Capture the cell that displays the provided text and extract its (X, Y) central coordinate. 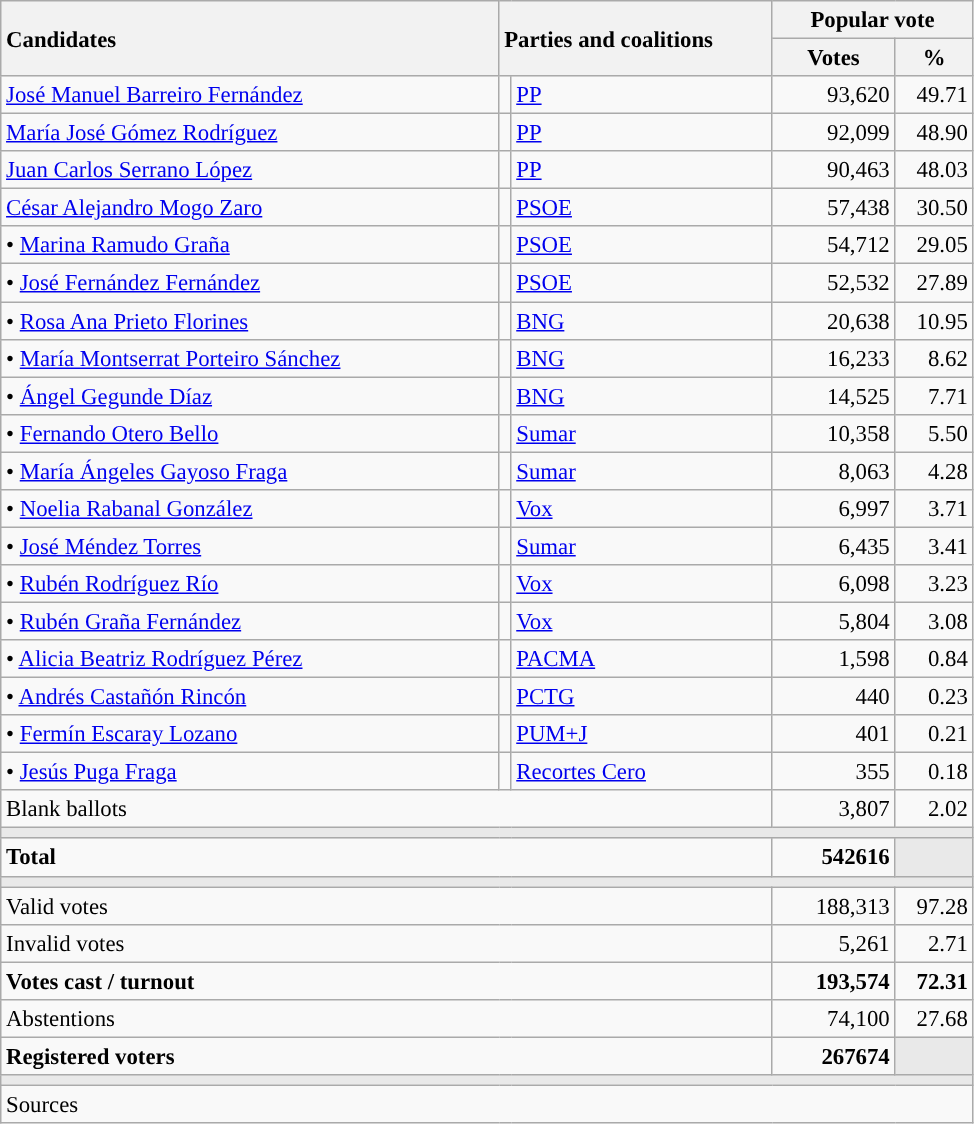
10.95 (934, 321)
14,525 (834, 396)
• José Fernández Fernández (250, 283)
Invalid votes (386, 943)
8,063 (834, 471)
48.90 (934, 133)
Sources (487, 1104)
20,638 (834, 321)
188,313 (834, 906)
6,435 (834, 546)
6,997 (834, 509)
1,598 (834, 659)
• Alicia Beatriz Rodríguez Pérez (250, 659)
27.68 (934, 1019)
16,233 (834, 358)
PCTG (642, 697)
Popular vote (872, 20)
Candidates (250, 38)
90,463 (834, 170)
César Alejandro Mogo Zaro (250, 208)
Valid votes (386, 906)
30.50 (934, 208)
Juan Carlos Serrano López (250, 170)
74,100 (834, 1019)
97.28 (934, 906)
8.62 (934, 358)
7.71 (934, 396)
% (934, 58)
10,358 (834, 433)
0.23 (934, 697)
0.21 (934, 734)
• Rubén Graña Fernández (250, 621)
93,620 (834, 95)
5,804 (834, 621)
0.84 (934, 659)
3.71 (934, 509)
• Rosa Ana Prieto Florines (250, 321)
48.03 (934, 170)
27.89 (934, 283)
3.41 (934, 546)
PUM+J (642, 734)
3,807 (834, 809)
Parties and coalitions (636, 38)
• Andrés Castañón Rincón (250, 697)
2.71 (934, 943)
• José Méndez Torres (250, 546)
Registered voters (386, 1056)
PACMA (642, 659)
5,261 (834, 943)
• María Ángeles Gayoso Fraga (250, 471)
Votes (834, 58)
• Jesús Puga Fraga (250, 772)
• María Montserrat Porteiro Sánchez (250, 358)
5.50 (934, 433)
0.18 (934, 772)
Votes cast / turnout (386, 981)
Abstentions (386, 1019)
193,574 (834, 981)
Recortes Cero (642, 772)
72.31 (934, 981)
• Ángel Gegunde Díaz (250, 396)
54,712 (834, 245)
• Rubén Rodríguez Río (250, 584)
3.23 (934, 584)
52,532 (834, 283)
4.28 (934, 471)
• Marina Ramudo Graña (250, 245)
401 (834, 734)
29.05 (934, 245)
Total (386, 858)
355 (834, 772)
57,438 (834, 208)
92,099 (834, 133)
José Manuel Barreiro Fernández (250, 95)
542616 (834, 858)
• Fermín Escaray Lozano (250, 734)
440 (834, 697)
267674 (834, 1056)
3.08 (934, 621)
• Fernando Otero Bello (250, 433)
49.71 (934, 95)
2.02 (934, 809)
6,098 (834, 584)
• Noelia Rabanal González (250, 509)
Blank ballots (386, 809)
María José Gómez Rodríguez (250, 133)
